Return the [X, Y] coordinate for the center point of the cell that contains the specified text.  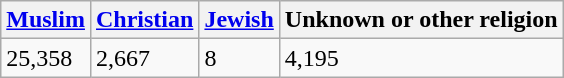
Christian [144, 20]
Jewish [239, 20]
Muslim [46, 20]
4,195 [421, 58]
8 [239, 58]
Unknown or other religion [421, 20]
25,358 [46, 58]
2,667 [144, 58]
